Locate the cell with the specified text and output its [x, y] center coordinate. 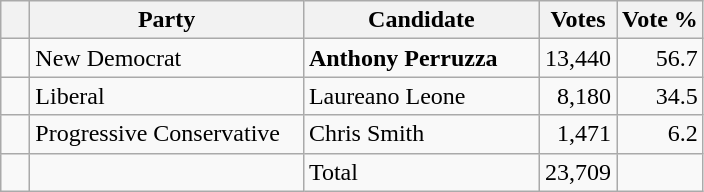
13,440 [578, 58]
Total [421, 172]
Anthony Perruzza [421, 58]
Liberal [167, 96]
Chris Smith [421, 134]
34.5 [660, 96]
23,709 [578, 172]
56.7 [660, 58]
Party [167, 20]
Laureano Leone [421, 96]
Votes [578, 20]
Vote % [660, 20]
Candidate [421, 20]
8,180 [578, 96]
New Democrat [167, 58]
6.2 [660, 134]
1,471 [578, 134]
Progressive Conservative [167, 134]
